Provide the (X, Y) coordinate of the cell's center where the given text is located.  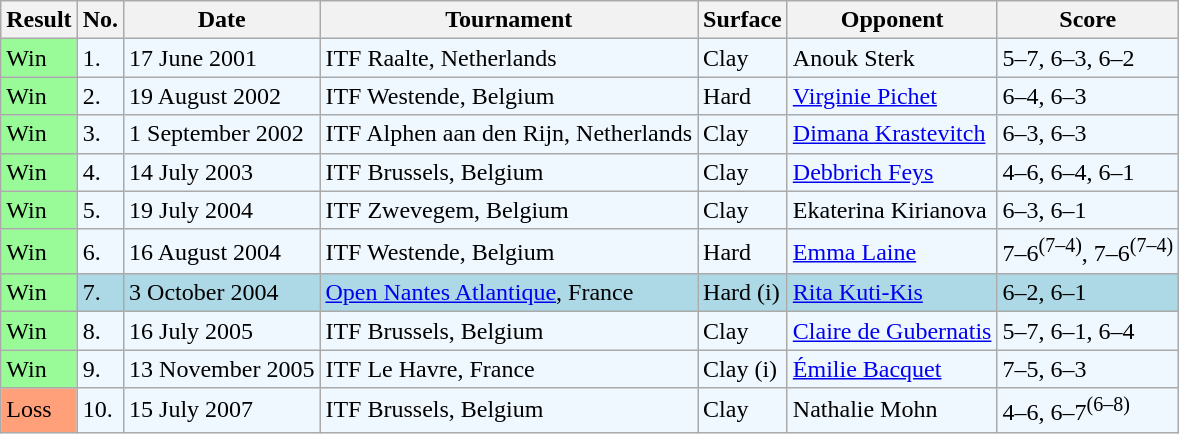
6–4, 6–3 (1088, 96)
4–6, 6–4, 6–1 (1088, 172)
7–5, 6–3 (1088, 369)
Claire de Gubernatis (892, 331)
13 November 2005 (222, 369)
10. (100, 410)
Clay (i) (743, 369)
2. (100, 96)
Score (1088, 20)
1 September 2002 (222, 134)
9. (100, 369)
Tournament (509, 20)
6–2, 6–1 (1088, 293)
ITF Le Havre, France (509, 369)
7–6(7–4), 7–6(7–4) (1088, 252)
19 July 2004 (222, 210)
5–7, 6–3, 6–2 (1088, 58)
Émilie Bacquet (892, 369)
5. (100, 210)
6–3, 6–1 (1088, 210)
4–6, 6–7(6–8) (1088, 410)
Date (222, 20)
14 July 2003 (222, 172)
No. (100, 20)
Result (39, 20)
3 October 2004 (222, 293)
Dimana Krastevitch (892, 134)
8. (100, 331)
Rita Kuti-Kis (892, 293)
19 August 2002 (222, 96)
16 August 2004 (222, 252)
Loss (39, 410)
Open Nantes Atlantique, France (509, 293)
3. (100, 134)
15 July 2007 (222, 410)
Surface (743, 20)
6–3, 6–3 (1088, 134)
Virginie Pichet (892, 96)
Opponent (892, 20)
Emma Laine (892, 252)
Debbrich Feys (892, 172)
ITF Raalte, Netherlands (509, 58)
Hard (i) (743, 293)
5–7, 6–1, 6–4 (1088, 331)
ITF Zwevegem, Belgium (509, 210)
16 July 2005 (222, 331)
ITF Alphen aan den Rijn, Netherlands (509, 134)
17 June 2001 (222, 58)
1. (100, 58)
7. (100, 293)
4. (100, 172)
Ekaterina Kirianova (892, 210)
Nathalie Mohn (892, 410)
Anouk Sterk (892, 58)
6. (100, 252)
